Identify which cell holds the provided text, then report its [X, Y] central coordinate. 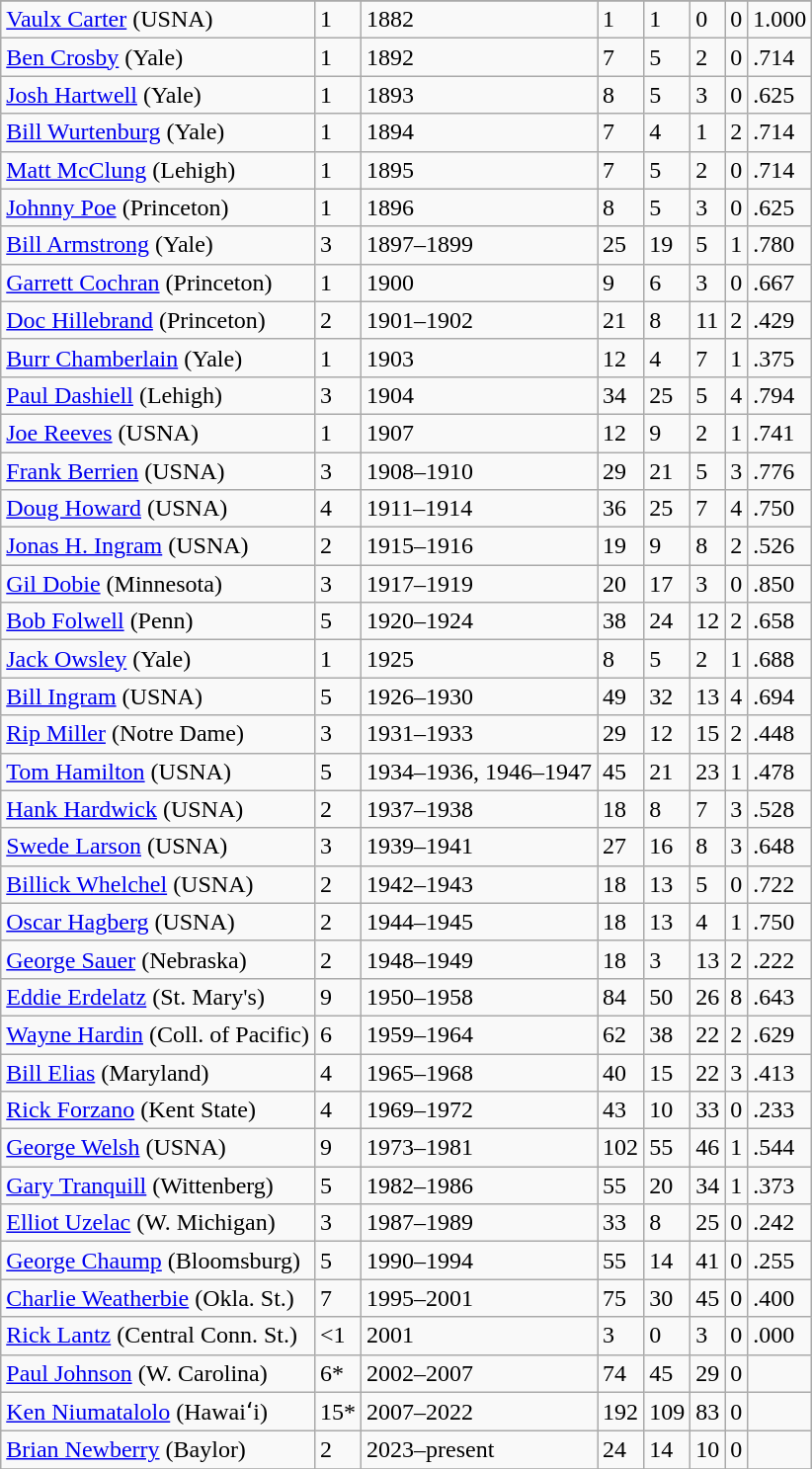
.528 [780, 809]
1926–1930 [480, 696]
1915–1916 [480, 546]
Swede Larson (USNA) [158, 847]
.000 [780, 1336]
2001 [480, 1336]
1894 [480, 132]
109 [668, 1412]
1995–2001 [480, 1298]
Garrett Cochran (Princeton) [158, 283]
Wayne Hardin (Coll. of Pacific) [158, 1034]
1892 [480, 57]
Ben Crosby (Yale) [158, 57]
74 [620, 1373]
.242 [780, 1223]
41 [707, 1261]
.648 [780, 847]
Matt McClung (Lehigh) [158, 170]
1907 [480, 433]
1917–1919 [480, 584]
Doug Howard (USNA) [158, 509]
.526 [780, 546]
Paul Johnson (W. Carolina) [158, 1373]
George Chaump (Bloomsburg) [158, 1261]
75 [620, 1298]
.658 [780, 621]
1900 [480, 283]
Vaulx Carter (USNA) [158, 20]
.413 [780, 1072]
2007–2022 [480, 1412]
.694 [780, 696]
36 [620, 509]
1920–1924 [480, 621]
1896 [480, 207]
Rick Forzano (Kent State) [158, 1110]
1901–1902 [480, 320]
84 [620, 997]
1895 [480, 170]
1948–1949 [480, 959]
.544 [780, 1148]
.629 [780, 1034]
83 [707, 1412]
George Welsh (USNA) [158, 1148]
1942–1943 [480, 884]
Bill Ingram (USNA) [158, 696]
1931–1933 [480, 734]
1903 [480, 358]
Brian Newberry (Baylor) [158, 1450]
<1 [338, 1336]
.429 [780, 320]
27 [620, 847]
1934–1936, 1946–1947 [480, 772]
.222 [780, 959]
23 [707, 772]
1944–1945 [480, 922]
1897–1899 [480, 245]
1893 [480, 95]
2002–2007 [480, 1373]
Paul Dashiell (Lehigh) [158, 395]
Frank Berrien (USNA) [158, 471]
192 [620, 1412]
Hank Hardwick (USNA) [158, 809]
.741 [780, 433]
102 [620, 1148]
1973–1981 [480, 1148]
62 [620, 1034]
1908–1910 [480, 471]
1982–1986 [480, 1185]
Rip Miller (Notre Dame) [158, 734]
.400 [780, 1298]
Bill Armstrong (Yale) [158, 245]
32 [668, 696]
Bill Wurtenburg (Yale) [158, 132]
Oscar Hagberg (USNA) [158, 922]
.478 [780, 772]
.722 [780, 884]
1969–1972 [480, 1110]
Ken Niumatalolo (Hawaiʻi) [158, 1412]
2023–present [480, 1450]
15* [338, 1412]
1959–1964 [480, 1034]
6* [338, 1373]
30 [668, 1298]
Elliot Uzelac (W. Michigan) [158, 1223]
Charlie Weatherbie (Okla. St.) [158, 1298]
1.000 [780, 20]
Doc Hillebrand (Princeton) [158, 320]
46 [707, 1148]
.643 [780, 997]
16 [668, 847]
Bob Folwell (Penn) [158, 621]
1882 [480, 20]
.375 [780, 358]
.850 [780, 584]
17 [668, 584]
49 [620, 696]
.233 [780, 1110]
43 [620, 1110]
1939–1941 [480, 847]
1965–1968 [480, 1072]
.780 [780, 245]
.667 [780, 283]
.688 [780, 659]
Jack Owsley (Yale) [158, 659]
1987–1989 [480, 1223]
.448 [780, 734]
Jonas H. Ingram (USNA) [158, 546]
Billick Whelchel (USNA) [158, 884]
Josh Hartwell (Yale) [158, 95]
1904 [480, 395]
1925 [480, 659]
Johnny Poe (Princeton) [158, 207]
26 [707, 997]
40 [620, 1072]
.373 [780, 1185]
1911–1914 [480, 509]
Bill Elias (Maryland) [158, 1072]
11 [707, 320]
George Sauer (Nebraska) [158, 959]
Rick Lantz (Central Conn. St.) [158, 1336]
.794 [780, 395]
50 [668, 997]
1950–1958 [480, 997]
1937–1938 [480, 809]
Gil Dobie (Minnesota) [158, 584]
Burr Chamberlain (Yale) [158, 358]
.255 [780, 1261]
1990–1994 [480, 1261]
Tom Hamilton (USNA) [158, 772]
.776 [780, 471]
Joe Reeves (USNA) [158, 433]
Eddie Erdelatz (St. Mary's) [158, 997]
Gary Tranquill (Wittenberg) [158, 1185]
